Search for the cell housing the specified text and yield its (x, y) center coordinate. 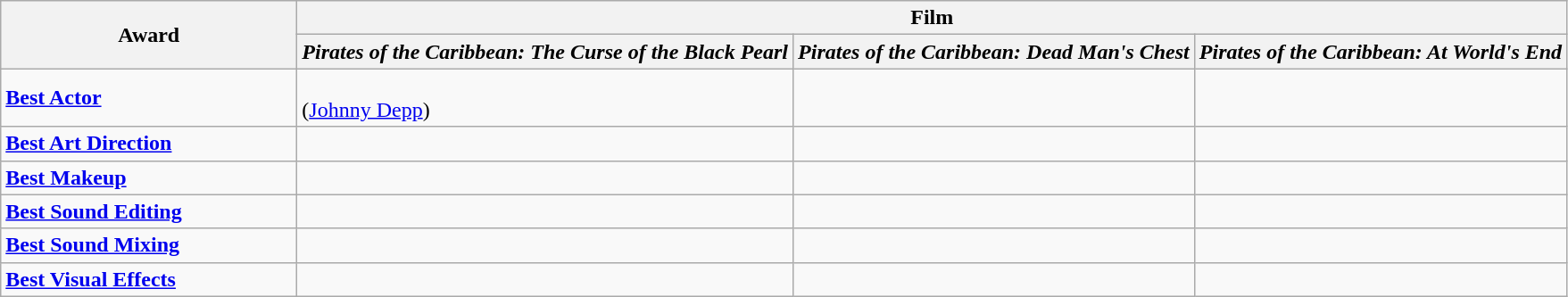
Best Visual Effects (149, 279)
Best Actor (149, 98)
Pirates of the Caribbean: Dead Man's Chest (994, 52)
Best Sound Mixing (149, 245)
Best Art Direction (149, 144)
Film (932, 18)
Pirates of the Caribbean: The Curse of the Black Pearl (545, 52)
Best Makeup (149, 177)
(Johnny Depp) (545, 98)
Best Sound Editing (149, 211)
Pirates of the Caribbean: At World's End (1380, 52)
Award (149, 35)
